Scan for the cell matching the given text and deliver its [x, y] coordinate at center. 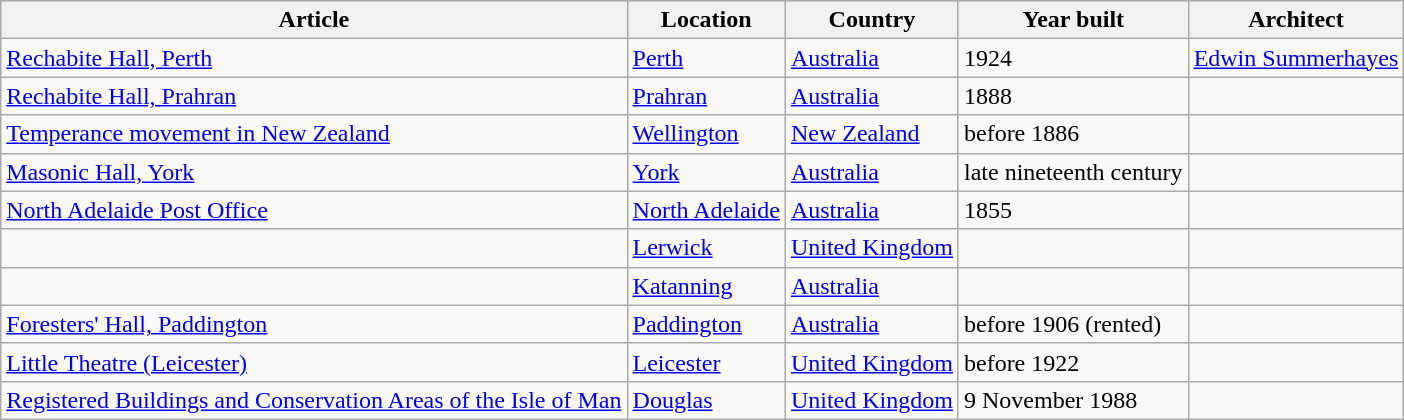
1924 [1073, 58]
Architect [1296, 20]
Leicester [706, 362]
Katanning [706, 286]
Foresters' Hall, Paddington [314, 324]
9 November 1988 [1073, 400]
New Zealand [872, 134]
Article [314, 20]
Little Theatre (Leicester) [314, 362]
Prahran [706, 96]
Lerwick [706, 248]
North Adelaide [706, 210]
Perth [706, 58]
Year built [1073, 20]
Temperance movement in New Zealand [314, 134]
Wellington [706, 134]
before 1906 (rented) [1073, 324]
Location [706, 20]
Rechabite Hall, Prahran [314, 96]
1888 [1073, 96]
Rechabite Hall, Perth [314, 58]
1855 [1073, 210]
before 1922 [1073, 362]
Douglas [706, 400]
Masonic Hall, York [314, 172]
Country [872, 20]
Paddington [706, 324]
York [706, 172]
late nineteenth century [1073, 172]
Edwin Summerhayes [1296, 58]
Registered Buildings and Conservation Areas of the Isle of Man [314, 400]
North Adelaide Post Office [314, 210]
before 1886 [1073, 134]
